Search for the cell housing the specified text and yield its (X, Y) center coordinate. 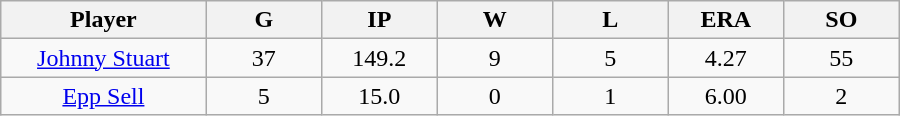
Epp Sell (104, 96)
37 (264, 58)
2 (842, 96)
W (495, 20)
4.27 (726, 58)
SO (842, 20)
9 (495, 58)
55 (842, 58)
Player (104, 20)
15.0 (380, 96)
149.2 (380, 58)
6.00 (726, 96)
Johnny Stuart (104, 58)
0 (495, 96)
IP (380, 20)
1 (611, 96)
G (264, 20)
ERA (726, 20)
L (611, 20)
